Extract the [X, Y] coordinate from the center of the cell holding the provided text.  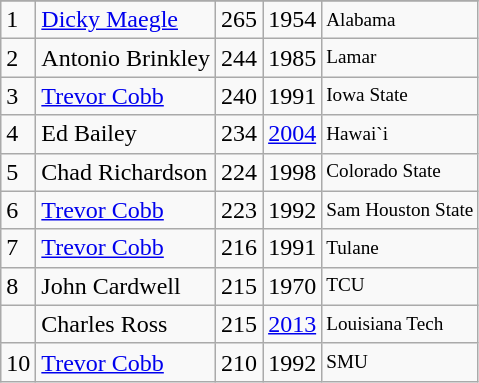
Lamar [400, 58]
Antonio Brinkley [126, 58]
Dicky Maegle [126, 20]
223 [240, 210]
2004 [292, 134]
265 [240, 20]
8 [18, 286]
Louisiana Tech [400, 324]
234 [240, 134]
10 [18, 362]
3 [18, 96]
Ed Bailey [126, 134]
1970 [292, 286]
1998 [292, 172]
224 [240, 172]
1954 [292, 20]
216 [240, 248]
Alabama [400, 20]
Sam Houston State [400, 210]
7 [18, 248]
2 [18, 58]
4 [18, 134]
Iowa State [400, 96]
John Cardwell [126, 286]
240 [240, 96]
Colorado State [400, 172]
5 [18, 172]
244 [240, 58]
TCU [400, 286]
Chad Richardson [126, 172]
6 [18, 210]
SMU [400, 362]
Tulane [400, 248]
1 [18, 20]
2013 [292, 324]
210 [240, 362]
1985 [292, 58]
Charles Ross [126, 324]
Hawai`i [400, 134]
